Identify which cell holds the provided text, then report its (x, y) central coordinate. 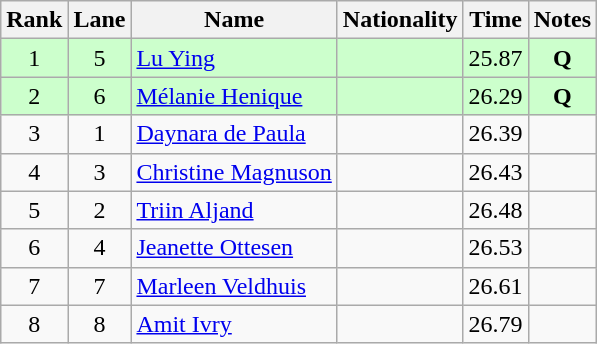
Lane (100, 20)
26.53 (496, 248)
Marleen Veldhuis (234, 286)
26.39 (496, 134)
Notes (562, 20)
Nationality (400, 20)
Daynara de Paula (234, 134)
26.29 (496, 96)
Name (234, 20)
26.61 (496, 286)
26.48 (496, 210)
Christine Magnuson (234, 172)
26.43 (496, 172)
Lu Ying (234, 58)
Triin Aljand (234, 210)
Rank (34, 20)
Mélanie Henique (234, 96)
Amit Ivry (234, 324)
Time (496, 20)
26.79 (496, 324)
25.87 (496, 58)
Jeanette Ottesen (234, 248)
